Return (X, Y) of the center of cell containing provided text 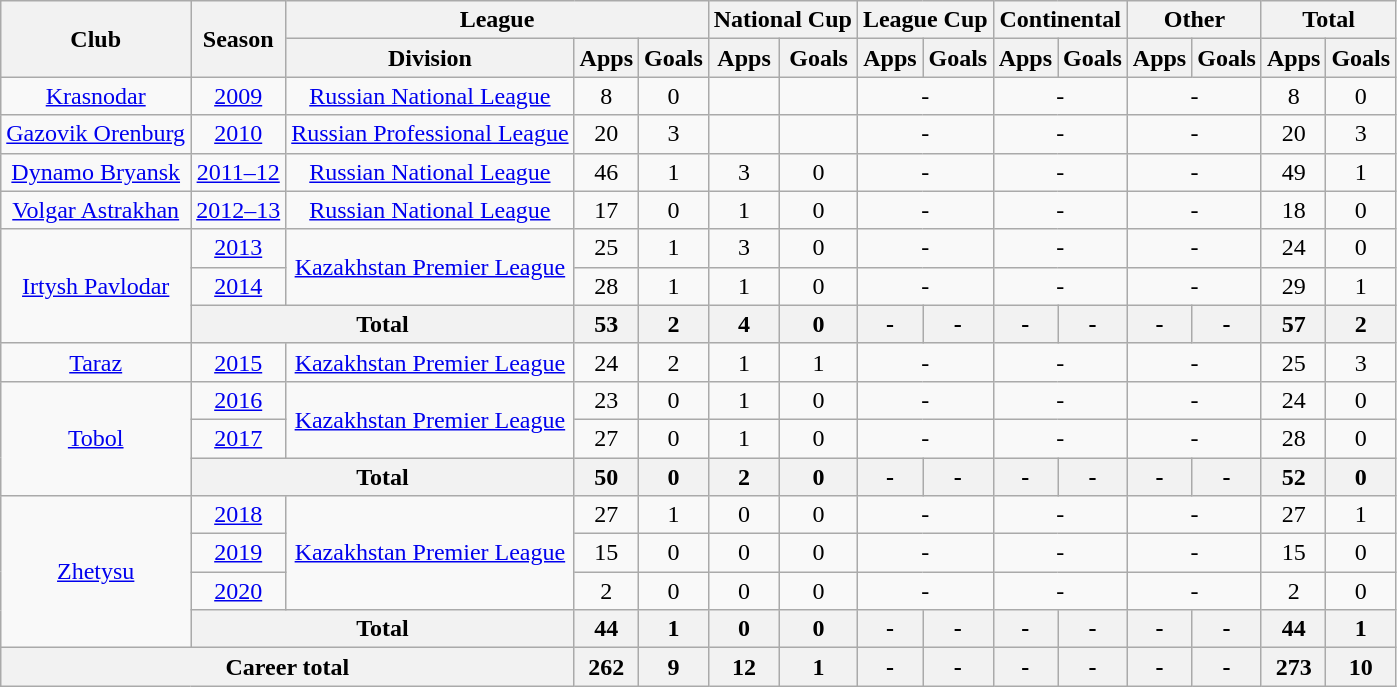
49 (1293, 172)
Volgar Astrakhan (96, 210)
12 (744, 667)
4 (744, 324)
Gazovik Orenburg (96, 134)
Other (1194, 20)
Tobol (96, 438)
Club (96, 39)
57 (1293, 324)
2018 (238, 515)
Krasnodar (96, 96)
Continental (1060, 20)
2015 (238, 362)
Taraz (96, 362)
29 (1293, 286)
17 (606, 210)
2012–13 (238, 210)
2019 (238, 553)
National Cup (782, 20)
Zhetysu (96, 572)
2011–12 (238, 172)
23 (606, 400)
50 (606, 477)
2010 (238, 134)
League Cup (925, 20)
Russian Professional League (430, 134)
273 (1293, 667)
53 (606, 324)
Irtysh Pavlodar (96, 286)
2013 (238, 248)
9 (674, 667)
League (498, 20)
2017 (238, 438)
46 (606, 172)
2009 (238, 96)
Career total (288, 667)
Division (430, 58)
52 (1293, 477)
10 (1361, 667)
2020 (238, 591)
2014 (238, 286)
262 (606, 667)
2016 (238, 400)
18 (1293, 210)
Dynamo Bryansk (96, 172)
Season (238, 39)
